Scan for the cell matching the given text and deliver its [X, Y] coordinate at center. 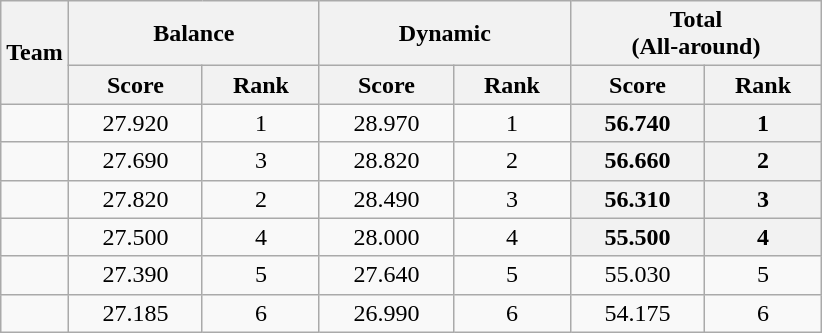
27.500 [135, 237]
27.390 [135, 275]
28.970 [386, 123]
27.820 [135, 199]
27.640 [386, 275]
28.820 [386, 161]
Balance [194, 34]
28.000 [386, 237]
27.690 [135, 161]
27.185 [135, 313]
54.175 [637, 313]
27.920 [135, 123]
55.030 [637, 275]
Team [35, 52]
26.990 [386, 313]
56.740 [637, 123]
55.500 [637, 237]
Dynamic [444, 34]
56.310 [637, 199]
Total(All-around) [696, 34]
56.660 [637, 161]
28.490 [386, 199]
